Search for the cell housing the specified text and yield its [x, y] center coordinate. 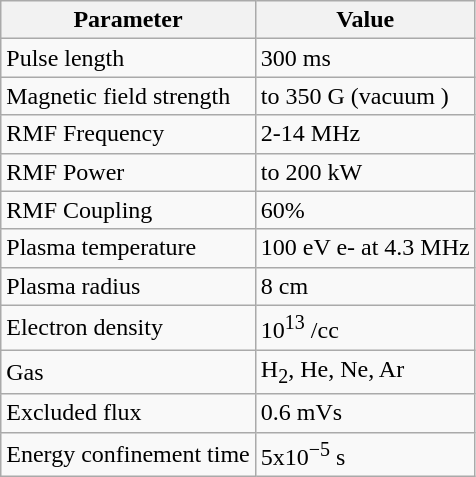
100 eV e- at 4.3 MHz [365, 248]
300 ms [365, 58]
Gas [128, 372]
Energy confinement time [128, 454]
Parameter [128, 20]
RMF Frequency [128, 134]
Electron density [128, 328]
Value [365, 20]
to 200 kW [365, 172]
Magnetic field strength [128, 96]
8 cm [365, 286]
H2, He, Ne, Ar [365, 372]
0.6 mVs [365, 413]
RMF Coupling [128, 210]
RMF Power [128, 172]
5x10−5 s [365, 454]
2-14 MHz [365, 134]
to 350 G (vacuum ) [365, 96]
Plasma temperature [128, 248]
60% [365, 210]
1013 /cc [365, 328]
Pulse length [128, 58]
Plasma radius [128, 286]
Excluded flux [128, 413]
